From the cell containing the given text, extract its center point as [X, Y] coordinate. 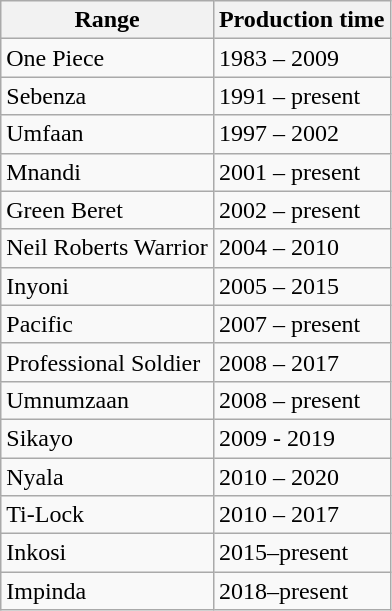
Sebenza [108, 96]
2002 – present [302, 210]
Sikayo [108, 438]
One Piece [108, 58]
Inyoni [108, 286]
Umnumzaan [108, 400]
1991 – present [302, 96]
2015–present [302, 553]
2010 – 2020 [302, 477]
Mnandi [108, 172]
2008 – present [302, 400]
Green Beret [108, 210]
2007 – present [302, 324]
Nyala [108, 477]
Production time [302, 20]
1997 – 2002 [302, 134]
2001 – present [302, 172]
Umfaan [108, 134]
2010 – 2017 [302, 515]
Range [108, 20]
Ti-Lock [108, 515]
Pacific [108, 324]
1983 – 2009 [302, 58]
2008 – 2017 [302, 362]
2004 – 2010 [302, 248]
2009 - 2019 [302, 438]
Impinda [108, 591]
Professional Soldier [108, 362]
Neil Roberts Warrior [108, 248]
2005 – 2015 [302, 286]
Inkosi [108, 553]
2018–present [302, 591]
